Determine the (X, Y) coordinate at the center of the cell enclosing the given text.  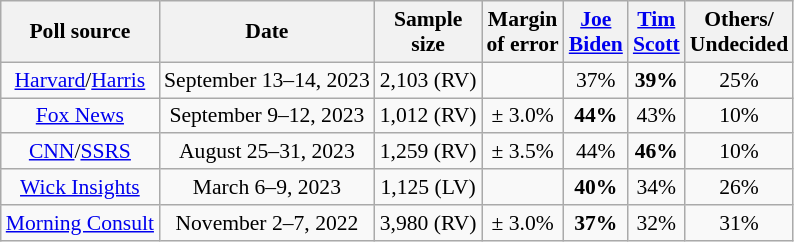
1,012 (RV) (428, 116)
1,259 (RV) (428, 152)
31% (739, 223)
Date (267, 32)
32% (656, 223)
Others/Undecided (739, 32)
3,980 (RV) (428, 223)
40% (596, 187)
November 2–7, 2022 (267, 223)
Harvard/Harris (80, 80)
March 6–9, 2023 (267, 187)
CNN/SSRS (80, 152)
TimScott (656, 32)
Fox News (80, 116)
September 13–14, 2023 (267, 80)
25% (739, 80)
1,125 (LV) (428, 187)
34% (656, 187)
Marginof error (523, 32)
± 3.5% (523, 152)
Samplesize (428, 32)
Morning Consult (80, 223)
Poll source (80, 32)
JoeBiden (596, 32)
August 25–31, 2023 (267, 152)
26% (739, 187)
Wick Insights (80, 187)
46% (656, 152)
39% (656, 80)
September 9–12, 2023 (267, 116)
43% (656, 116)
2,103 (RV) (428, 80)
